From the cell containing the given text, extract its center point as (x, y) coordinate. 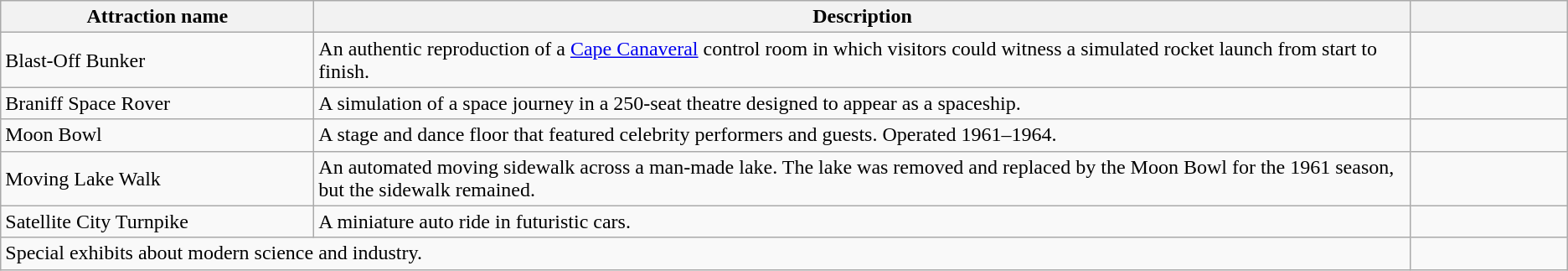
Moon Bowl (157, 135)
A miniature auto ride in futuristic cars. (863, 221)
An authentic reproduction of a Cape Canaveral control room in which visitors could witness a simulated rocket launch from start to finish. (863, 60)
Moving Lake Walk (157, 178)
Special exhibits about modern science and industry. (705, 253)
Satellite City Turnpike (157, 221)
Attraction name (157, 17)
Blast-Off Bunker (157, 60)
A simulation of a space journey in a 250-seat theatre designed to appear as a spaceship. (863, 103)
Description (863, 17)
A stage and dance floor that featured celebrity performers and guests. Operated 1961–1964. (863, 135)
Braniff Space Rover (157, 103)
